Detect which cell encompasses the target text, then output its [X, Y] center coordinate. 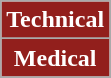
Technical [56, 20]
Medical [56, 58]
